Search for the cell housing the specified text and yield its [X, Y] center coordinate. 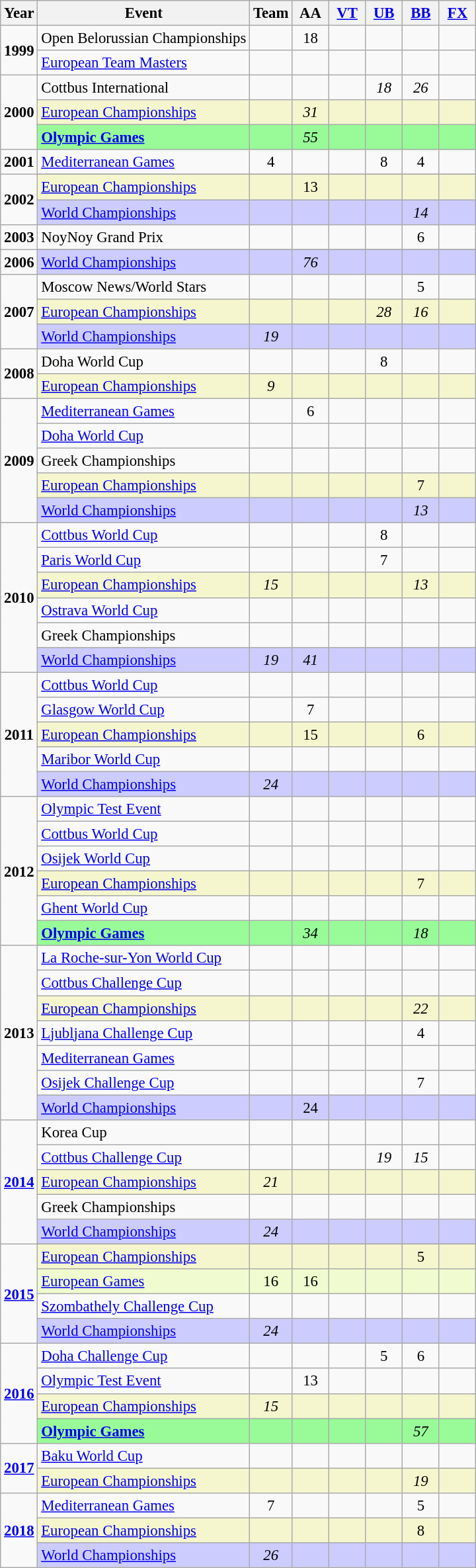
14 [421, 212]
Ostrava World Cup [144, 610]
BB [421, 13]
1999 [19, 50]
Korea Cup [144, 1133]
2012 [19, 871]
Doha Challenge Cup [144, 1356]
Szombathely Challenge Cup [144, 1307]
Year [19, 13]
Ghent World Cup [144, 908]
2010 [19, 597]
2009 [19, 460]
Osijek Challenge Cup [144, 1082]
European Team Masters [144, 63]
Paris World Cup [144, 560]
76 [311, 262]
21 [271, 1182]
Moscow News/World Stars [144, 286]
Event [144, 13]
FX [457, 13]
2017 [19, 1467]
2002 [19, 200]
2013 [19, 1033]
41 [311, 660]
Cottbus International [144, 88]
2003 [19, 237]
La Roche-sur-Yon World Cup [144, 959]
2016 [19, 1393]
Team [271, 13]
AA [311, 13]
2000 [19, 112]
2011 [19, 734]
Baku World Cup [144, 1456]
2018 [19, 1531]
28 [384, 312]
55 [311, 138]
Open Belorussian Championships [144, 38]
31 [311, 112]
2015 [19, 1294]
9 [271, 386]
2006 [19, 262]
34 [311, 934]
2008 [19, 373]
2014 [19, 1182]
NoyNoy Grand Prix [144, 237]
VT [347, 13]
Ljubljana Challenge Cup [144, 1033]
57 [421, 1431]
22 [421, 1008]
Glasgow World Cup [144, 710]
Osijek World Cup [144, 859]
European Games [144, 1282]
2001 [19, 162]
Maribor World Cup [144, 760]
UB [384, 13]
2007 [19, 311]
